For the text-containing cell, return its midpoint in [x, y] coordinate format. 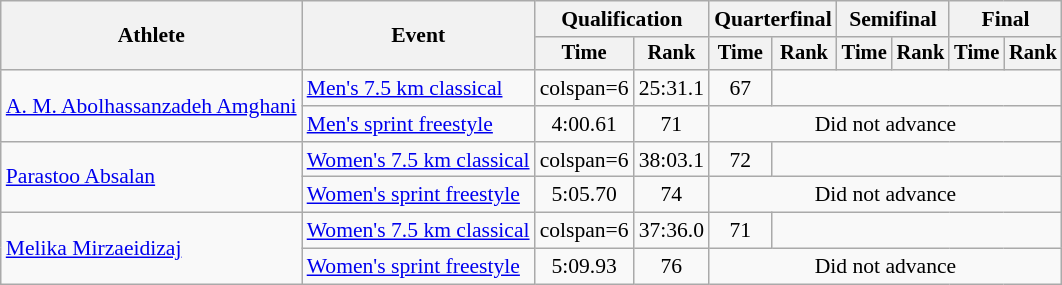
5:05.70 [584, 195]
A. M. Abolhassanzadeh Amghani [152, 106]
38:03.1 [672, 160]
Quarterfinal [773, 19]
67 [740, 88]
72 [740, 160]
Final [1005, 19]
37:36.0 [672, 231]
Event [418, 36]
Melika Mirzaeidizaj [152, 248]
Men's 7.5 km classical [418, 88]
5:09.93 [584, 267]
74 [672, 195]
4:00.61 [584, 124]
25:31.1 [672, 88]
Athlete [152, 36]
Men's sprint freestyle [418, 124]
76 [672, 267]
Semifinal [893, 19]
Qualification [622, 19]
Parastoo Absalan [152, 178]
